Scan for the cell matching the given text and deliver its [x, y] coordinate at center. 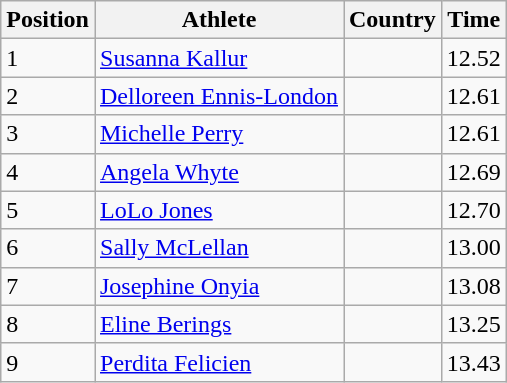
2 [48, 96]
13.08 [474, 286]
9 [48, 362]
12.52 [474, 58]
Josephine Onyia [218, 286]
Perdita Felicien [218, 362]
13.43 [474, 362]
Sally McLellan [218, 248]
7 [48, 286]
1 [48, 58]
Michelle Perry [218, 134]
6 [48, 248]
Athlete [218, 20]
Eline Berings [218, 324]
Delloreen Ennis-London [218, 96]
13.00 [474, 248]
12.69 [474, 172]
3 [48, 134]
5 [48, 210]
4 [48, 172]
LoLo Jones [218, 210]
Country [393, 20]
12.70 [474, 210]
Angela Whyte [218, 172]
Time [474, 20]
13.25 [474, 324]
8 [48, 324]
Susanna Kallur [218, 58]
Position [48, 20]
